Detect which cell encompasses the target text, then output its [x, y] center coordinate. 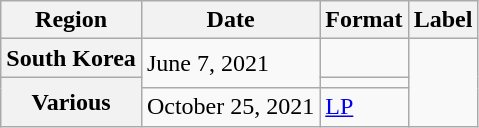
LP [364, 107]
June 7, 2021 [230, 64]
October 25, 2021 [230, 107]
Various [72, 102]
Region [72, 20]
Label [443, 20]
South Korea [72, 58]
Format [364, 20]
Date [230, 20]
